Locate the cell with the specified text and output its (x, y) center coordinate. 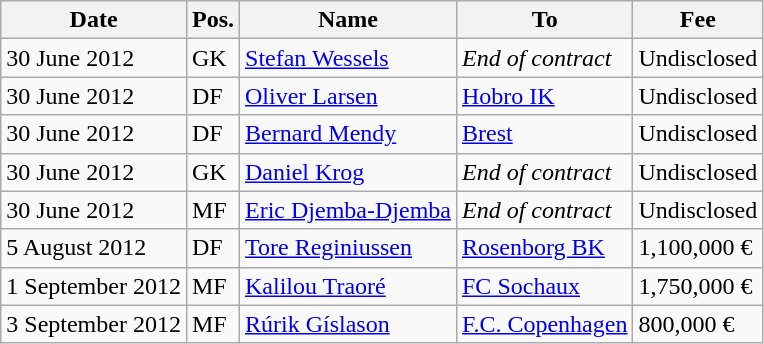
3 September 2012 (94, 324)
Pos. (212, 20)
Rúrik Gíslason (348, 324)
800,000 € (698, 324)
1,750,000 € (698, 286)
Daniel Krog (348, 172)
Stefan Wessels (348, 58)
Name (348, 20)
1,100,000 € (698, 248)
Date (94, 20)
Brest (544, 134)
To (544, 20)
1 September 2012 (94, 286)
FC Sochaux (544, 286)
Tore Reginiussen (348, 248)
Bernard Mendy (348, 134)
Eric Djemba-Djemba (348, 210)
5 August 2012 (94, 248)
F.C. Copenhagen (544, 324)
Oliver Larsen (348, 96)
Rosenborg BK (544, 248)
Fee (698, 20)
Kalilou Traoré (348, 286)
Hobro IK (544, 96)
